Detect which cell encompasses the target text, then output its (X, Y) center coordinate. 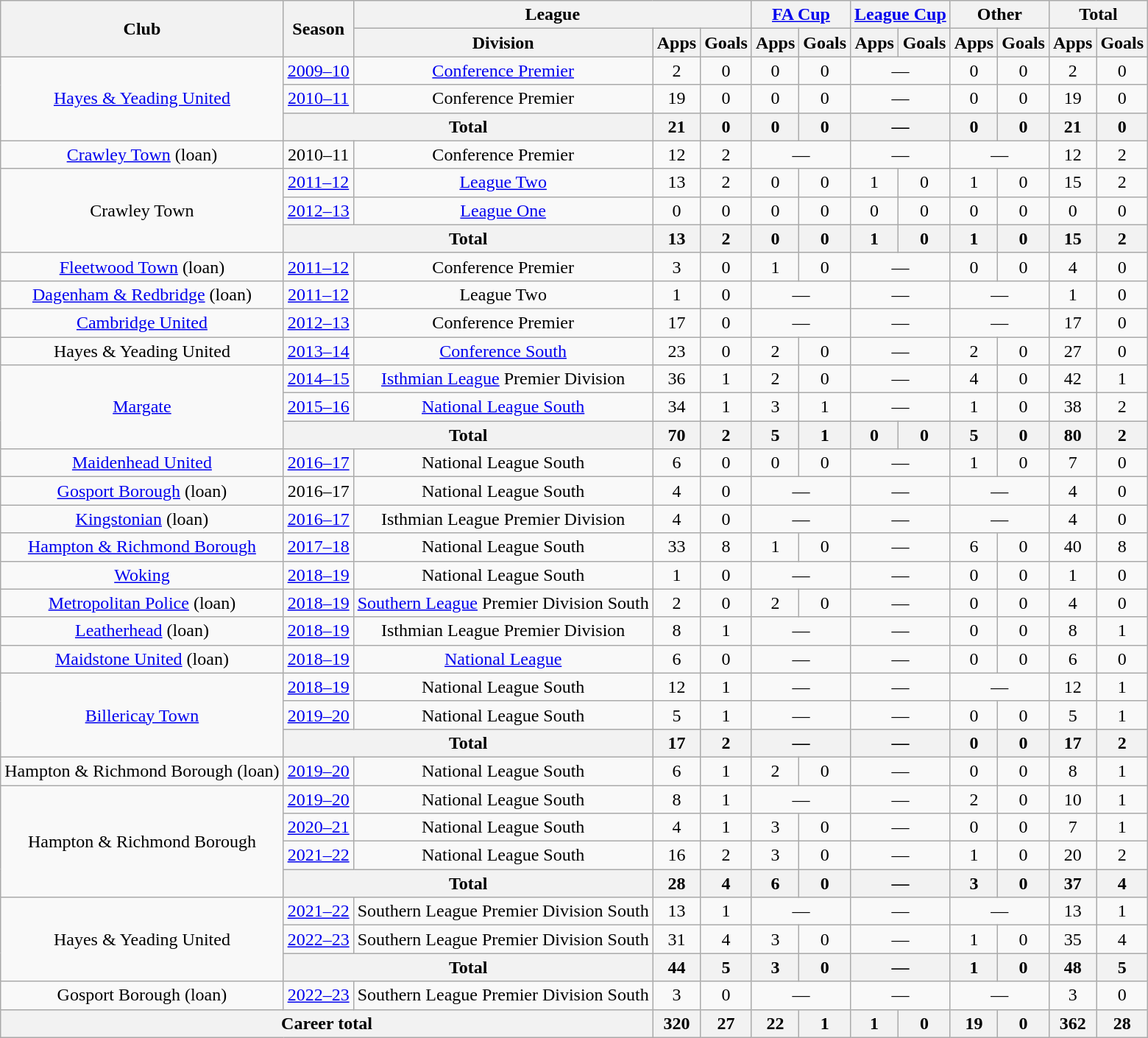
Crawley Town (142, 211)
42 (1072, 379)
80 (1072, 435)
38 (1072, 407)
2020–21 (318, 827)
FA Cup (801, 15)
2013–14 (318, 351)
2017–18 (318, 547)
70 (676, 435)
Crawley Town (loan) (142, 155)
Maidenhead United (142, 463)
44 (676, 967)
Cambridge United (142, 322)
Club (142, 29)
34 (676, 407)
Career total (327, 1023)
10 (1072, 799)
Woking (142, 575)
40 (1072, 547)
2014–15 (318, 379)
Margate (142, 407)
33 (676, 547)
National League (503, 659)
2015–16 (318, 407)
Leatherhead (loan) (142, 631)
Fleetwood Town (loan) (142, 266)
362 (1072, 1023)
Hampton & Richmond Borough (loan) (142, 771)
48 (1072, 967)
Maidstone United (loan) (142, 659)
23 (676, 351)
320 (676, 1023)
2009–10 (318, 71)
Season (318, 29)
37 (1072, 883)
Kingstonian (loan) (142, 519)
Other (999, 15)
Division (503, 43)
Metropolitan Police (loan) (142, 603)
League One (503, 211)
36 (676, 379)
16 (676, 855)
Billericay Town (142, 715)
Dagenham & Redbridge (loan) (142, 294)
22 (775, 1023)
20 (1072, 855)
League (552, 15)
31 (676, 939)
35 (1072, 939)
Conference South (503, 351)
League Cup (901, 15)
